Detect which cell encompasses the target text, then output its [x, y] center coordinate. 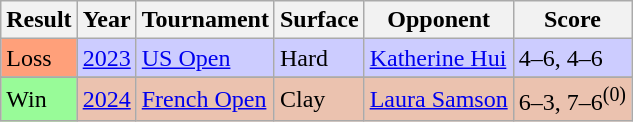
Tournament [205, 20]
French Open [205, 100]
Katherine Hui [438, 58]
Score [572, 20]
2024 [106, 100]
Clay [319, 100]
4–6, 4–6 [572, 58]
Loss [39, 58]
Hard [319, 58]
Opponent [438, 20]
6–3, 7–6(0) [572, 100]
Result [39, 20]
2023 [106, 58]
Surface [319, 20]
Laura Samson [438, 100]
US Open [205, 58]
Win [39, 100]
Year [106, 20]
